Pinpoint the cell where the given text exists, returning its [X, Y] midpoint coordinate. 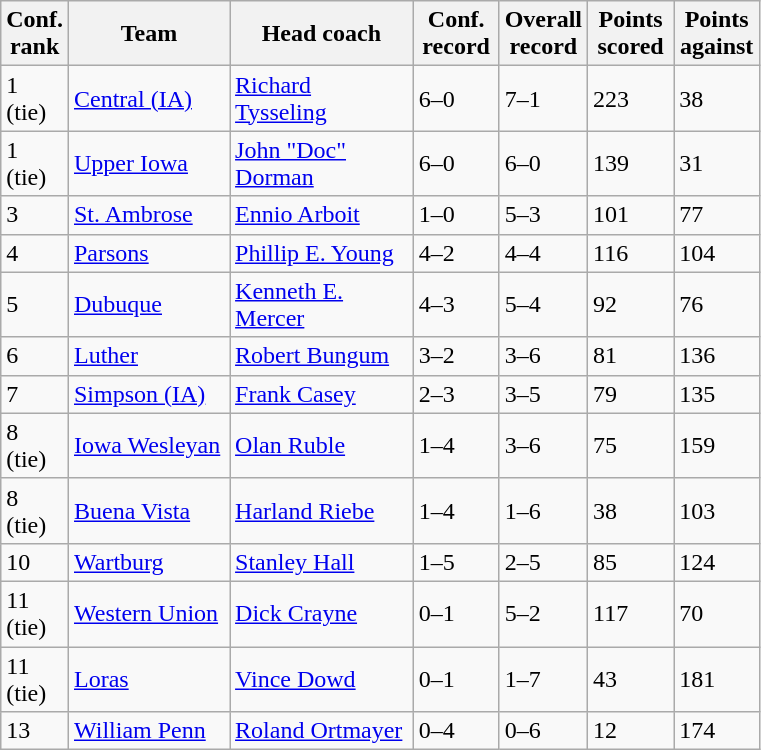
70 [717, 614]
3–5 [543, 394]
1–7 [543, 678]
136 [717, 356]
William Penn [148, 731]
Simpson (IA) [148, 394]
81 [631, 356]
Harland Riebe [322, 510]
Stanley Hall [322, 562]
43 [631, 678]
Head coach [322, 34]
75 [631, 446]
7 [35, 394]
13 [35, 731]
Frank Casey [322, 394]
Conf. record [456, 34]
Kenneth E. Mercer [322, 304]
104 [717, 253]
92 [631, 304]
0–6 [543, 731]
Phillip E. Young [322, 253]
Points scored [631, 34]
77 [717, 215]
Central (IA) [148, 98]
Overall record [543, 34]
174 [717, 731]
139 [631, 164]
Olan Ruble [322, 446]
Vince Dowd [322, 678]
4–2 [456, 253]
4–3 [456, 304]
John "Doc" Dorman [322, 164]
5–3 [543, 215]
101 [631, 215]
Team [148, 34]
Robert Bungum [322, 356]
St. Ambrose [148, 215]
85 [631, 562]
124 [717, 562]
7–1 [543, 98]
76 [717, 304]
1–6 [543, 510]
103 [717, 510]
3 [35, 215]
Dick Crayne [322, 614]
5 [35, 304]
12 [631, 731]
4 [35, 253]
Western Union [148, 614]
2–5 [543, 562]
117 [631, 614]
Upper Iowa [148, 164]
1–0 [456, 215]
Iowa Wesleyan [148, 446]
3–2 [456, 356]
Parsons [148, 253]
5–2 [543, 614]
Richard Tysseling [322, 98]
6 [35, 356]
223 [631, 98]
181 [717, 678]
5–4 [543, 304]
4–4 [543, 253]
Conf. rank [35, 34]
0–4 [456, 731]
79 [631, 394]
Dubuque [148, 304]
2–3 [456, 394]
159 [717, 446]
Points against [717, 34]
116 [631, 253]
1–5 [456, 562]
Wartburg [148, 562]
Loras [148, 678]
31 [717, 164]
10 [35, 562]
Luther [148, 356]
135 [717, 394]
Buena Vista [148, 510]
Roland Ortmayer [322, 731]
Ennio Arboit [322, 215]
